Output the [X, Y] coordinate of the center of the cell containing the given text.  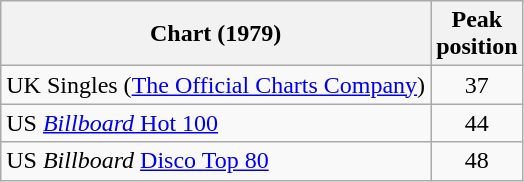
Peakposition [477, 34]
UK Singles (The Official Charts Company) [216, 85]
US Billboard Hot 100 [216, 123]
37 [477, 85]
Chart (1979) [216, 34]
44 [477, 123]
48 [477, 161]
US Billboard Disco Top 80 [216, 161]
